For the text-containing cell, return its midpoint in (X, Y) coordinate format. 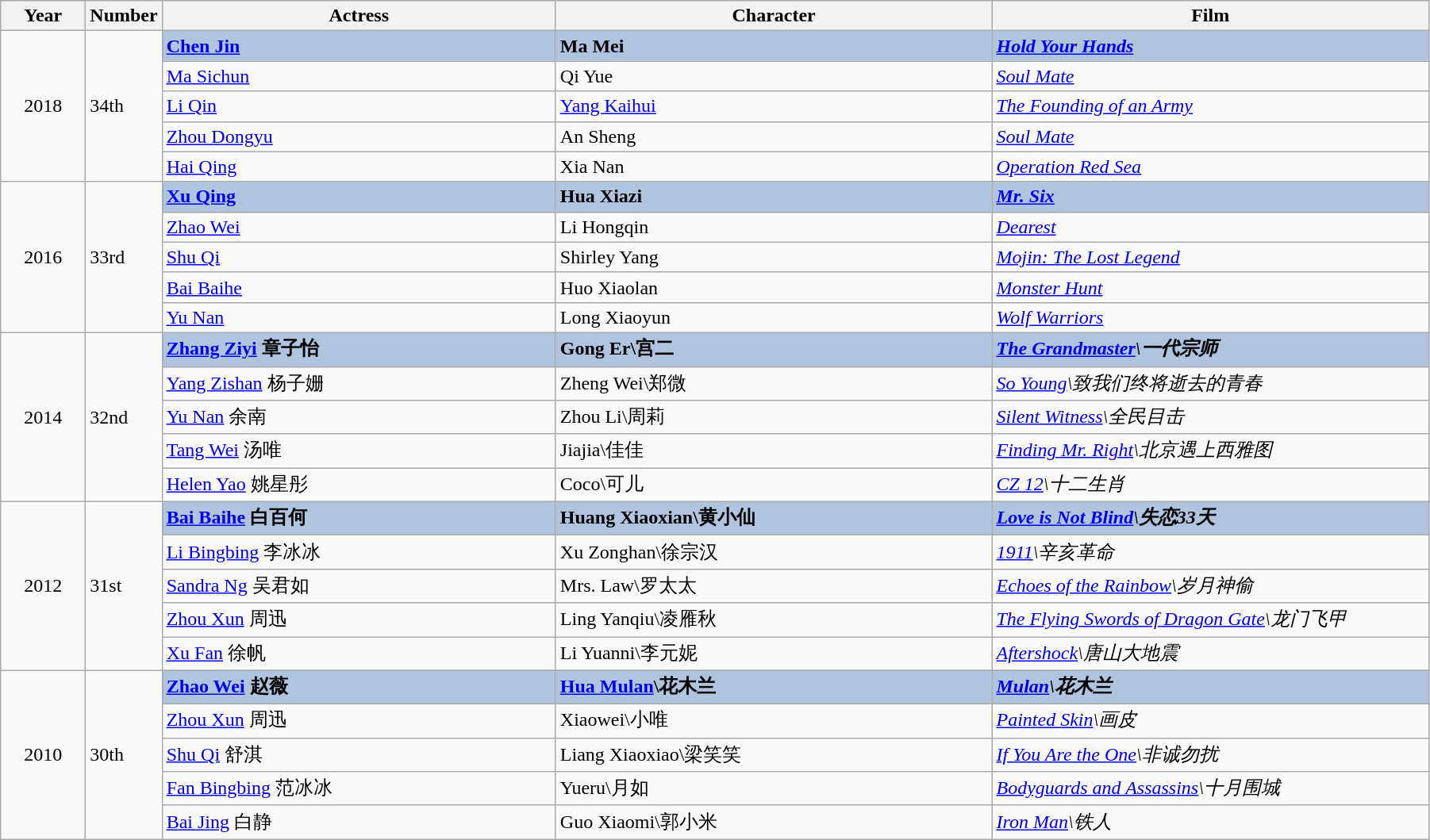
Film (1210, 16)
Zhao Wei (359, 227)
2014 (43, 417)
Echoes of the Rainbow\岁月神偷 (1210, 585)
Silent Witness\全民目击 (1210, 417)
30th (124, 755)
Shirley Yang (774, 257)
Tang Wei 汤唯 (359, 451)
Hai Qing (359, 167)
Bai Baihe 白百何 (359, 519)
Huang Xiaoxian\黄小仙 (774, 519)
Mr. Six (1210, 197)
Xu Zonghan\徐宗汉 (774, 552)
Ma Mei (774, 46)
Bai Jing 白静 (359, 822)
Yu Nan (359, 317)
Li Bingbing 李冰冰 (359, 552)
Xiaowei\小唯 (774, 722)
Zheng Wei\郑微 (774, 384)
Bodyguards and Assassins\十月围城 (1210, 788)
Xia Nan (774, 167)
Liang Xiaoxiao\梁笑笑 (774, 755)
Fan Bingbing 范冰冰 (359, 788)
Guo Xiaomi\郭小米 (774, 822)
Huo Xiaolan (774, 287)
1911\辛亥革命 (1210, 552)
Yang Kaihui (774, 106)
Actress (359, 16)
2016 (43, 257)
Ling Yanqiu\凌雁秋 (774, 620)
The Grandmaster\一代宗师 (1210, 349)
Long Xiaoyun (774, 317)
Xu Fan 徐帆 (359, 654)
2012 (43, 585)
The Flying Swords of Dragon Gate\龙门飞甲 (1210, 620)
Shu Qi 舒淇 (359, 755)
Hua Xiazi (774, 197)
An Sheng (774, 136)
Jiajia\佳佳 (774, 451)
Painted Skin\画皮 (1210, 722)
Year (43, 16)
Li Yuanni\李元妮 (774, 654)
Yang Zishan 杨子姗 (359, 384)
So Young\致我们终将逝去的青春 (1210, 384)
31st (124, 585)
Yu Nan 余南 (359, 417)
2018 (43, 106)
Dearest (1210, 227)
Finding Mr. Right\北京遇上西雅图 (1210, 451)
Li Qin (359, 106)
Coco\可儿 (774, 485)
Bai Baihe (359, 287)
Iron Man\铁人 (1210, 822)
Ma Sichun (359, 76)
34th (124, 106)
Shu Qi (359, 257)
33rd (124, 257)
Mrs. Law\罗太太 (774, 585)
Zhou Dongyu (359, 136)
Gong Er\宫二 (774, 349)
2010 (43, 755)
Sandra Ng 吴君如 (359, 585)
Hua Mulan\花木兰 (774, 687)
Love is Not Blind\失恋33天 (1210, 519)
Aftershock\唐山大地震 (1210, 654)
If You Are the One\非诚勿扰 (1210, 755)
CZ 12\十二生肖 (1210, 485)
Zhou Li\周莉 (774, 417)
Yueru\月如 (774, 788)
Mojin: The Lost Legend (1210, 257)
Li Hongqin (774, 227)
Zhang Ziyi 章子怡 (359, 349)
Chen Jin (359, 46)
Number (124, 16)
Zhao Wei 赵薇 (359, 687)
Helen Yao 姚星彤 (359, 485)
Wolf Warriors (1210, 317)
32nd (124, 417)
Hold Your Hands (1210, 46)
Mulan\花木兰 (1210, 687)
Qi Yue (774, 76)
Monster Hunt (1210, 287)
Operation Red Sea (1210, 167)
Xu Qing (359, 197)
Character (774, 16)
The Founding of an Army (1210, 106)
